Provide the (X, Y) coordinate of the cell's center where the given text is located.  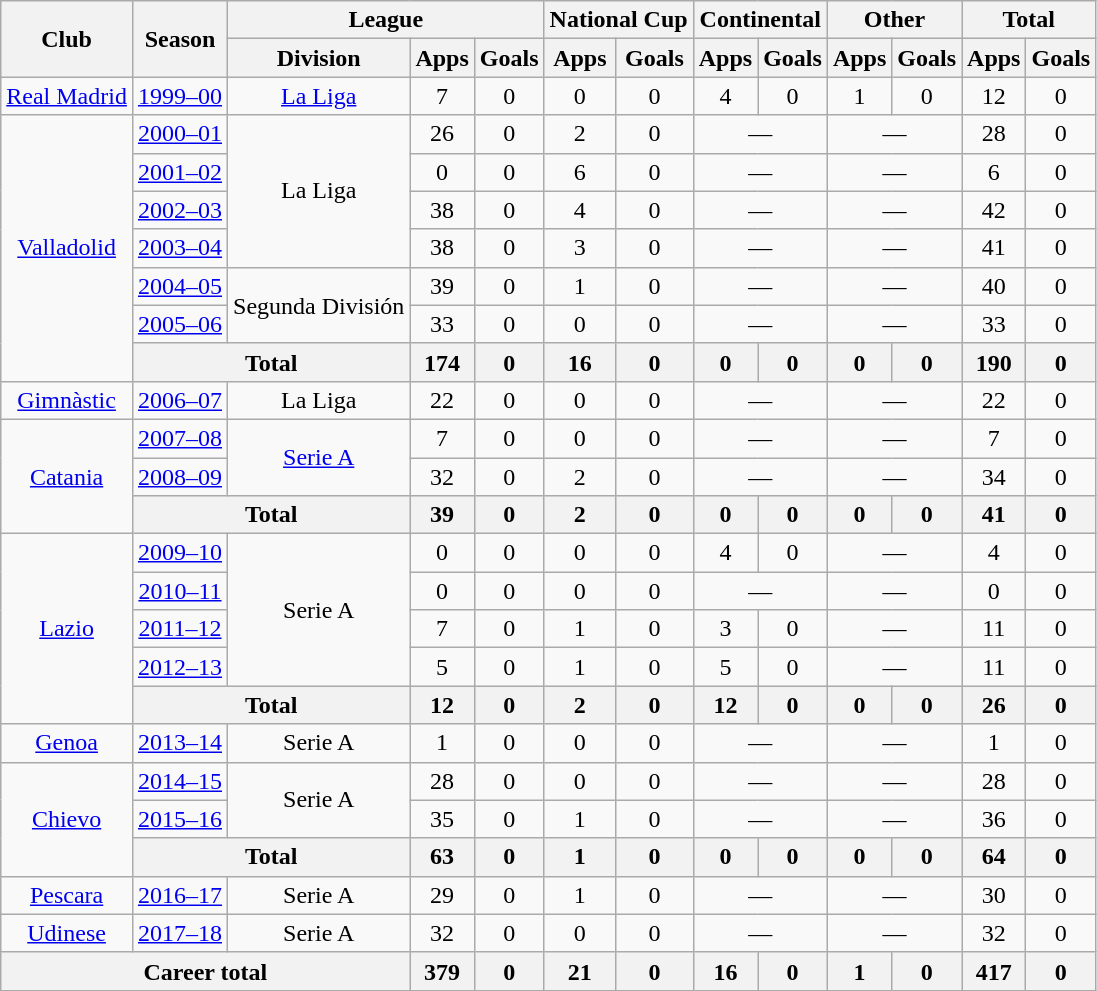
21 (580, 971)
190 (994, 362)
Continental (760, 20)
2009–10 (180, 553)
Genoa (67, 743)
Chievo (67, 819)
2000–01 (180, 134)
63 (442, 857)
1999–00 (180, 96)
Catania (67, 476)
Lazio (67, 629)
2006–07 (180, 400)
29 (442, 895)
34 (994, 477)
Club (67, 39)
Season (180, 39)
Career total (206, 971)
2015–16 (180, 819)
2004–05 (180, 286)
379 (442, 971)
Pescara (67, 895)
2007–08 (180, 438)
Segunda División (319, 305)
Real Madrid (67, 96)
64 (994, 857)
Udinese (67, 933)
2017–18 (180, 933)
Valladolid (67, 248)
National Cup (618, 20)
Division (319, 58)
36 (994, 819)
2001–02 (180, 172)
417 (994, 971)
2002–03 (180, 210)
League (386, 20)
174 (442, 362)
2008–09 (180, 477)
2005–06 (180, 324)
2010–11 (180, 591)
2012–13 (180, 667)
35 (442, 819)
2003–04 (180, 248)
Other (894, 20)
40 (994, 286)
30 (994, 895)
2013–14 (180, 743)
2016–17 (180, 895)
2014–15 (180, 781)
Gimnàstic (67, 400)
42 (994, 210)
2011–12 (180, 629)
